Extract the (x, y) coordinate from the center of the cell holding the provided text.  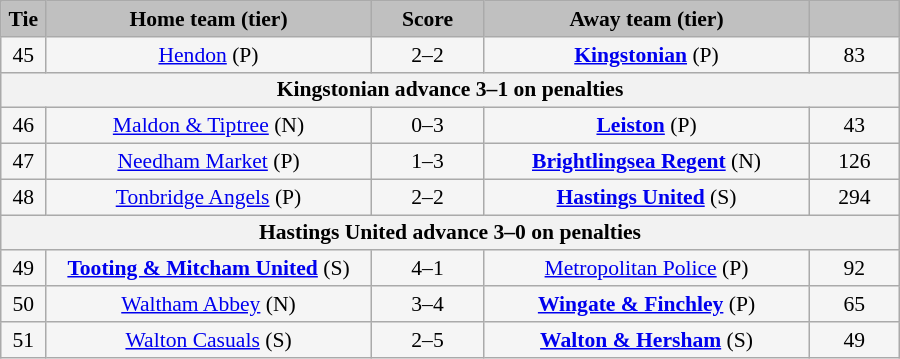
126 (854, 162)
Hastings United (S) (647, 197)
1–3 (427, 162)
Leiston (P) (647, 126)
45 (24, 55)
Tooting & Mitcham United (S) (209, 269)
Walton Casuals (S) (209, 340)
Hastings United advance 3–0 on penalties (450, 233)
46 (24, 126)
Brightlingsea Regent (N) (647, 162)
Kingstonian (P) (647, 55)
3–4 (427, 304)
Hendon (P) (209, 55)
Maldon & Tiptree (N) (209, 126)
Walton & Hersham (S) (647, 340)
48 (24, 197)
294 (854, 197)
Kingstonian advance 3–1 on penalties (450, 90)
Needham Market (P) (209, 162)
4–1 (427, 269)
65 (854, 304)
Tonbridge Angels (P) (209, 197)
2–5 (427, 340)
83 (854, 55)
0–3 (427, 126)
92 (854, 269)
43 (854, 126)
Away team (tier) (647, 19)
50 (24, 304)
Metropolitan Police (P) (647, 269)
Home team (tier) (209, 19)
Wingate & Finchley (P) (647, 304)
Tie (24, 19)
51 (24, 340)
Waltham Abbey (N) (209, 304)
Score (427, 19)
47 (24, 162)
